Output the [X, Y] coordinate of the center of the cell containing the given text.  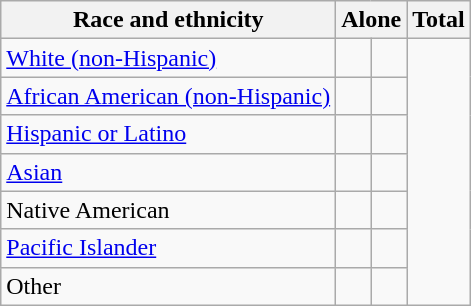
White (non-Hispanic) [168, 58]
Hispanic or Latino [168, 134]
Pacific Islander [168, 248]
Asian [168, 172]
African American (non-Hispanic) [168, 96]
Other [168, 286]
Race and ethnicity [168, 20]
Alone [372, 20]
Total [439, 20]
Native American [168, 210]
